Return the (X, Y) coordinate for the center point of the cell that contains the specified text.  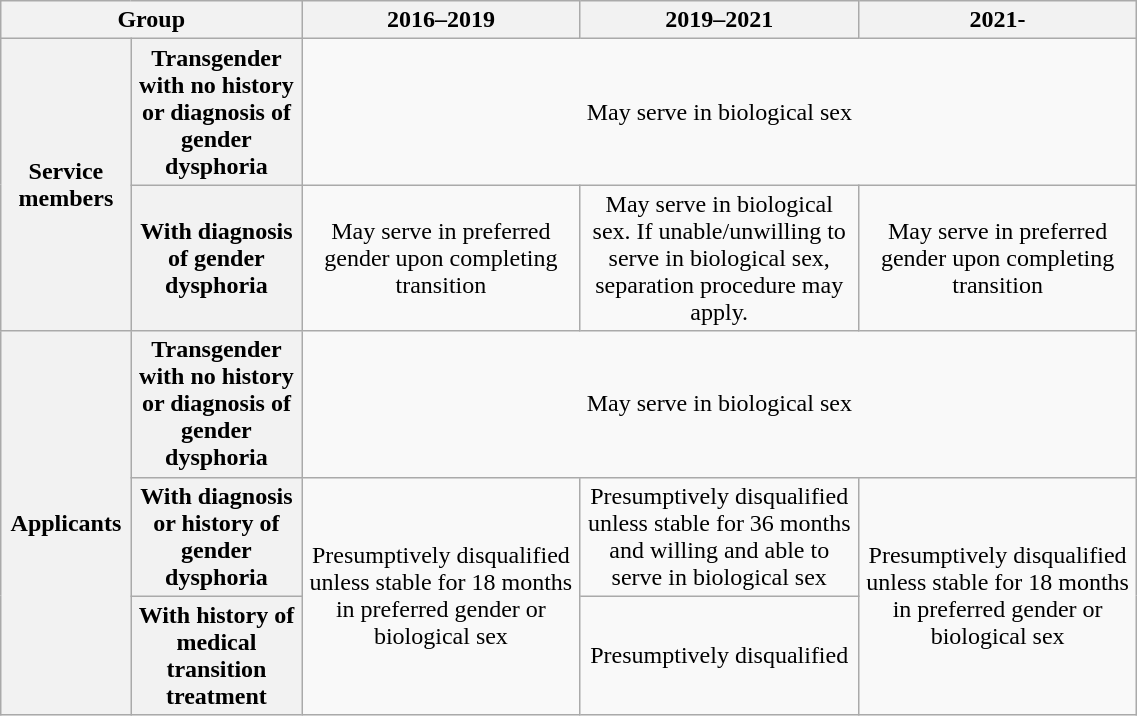
Presumptively disqualified unless stable for 36 months and willing and able to serve in biological sex (719, 536)
Applicants (66, 523)
Service members (66, 185)
With diagnosis or history of gender dysphoria (216, 536)
With diagnosis of gender dysphoria (216, 258)
With history of medical transition treatment (216, 656)
Group (152, 20)
May serve in biological sex. If unable/unwilling to serve in biological sex, separation procedure may apply. (719, 258)
2021- (997, 20)
Presumptively disqualified (719, 656)
2019–2021 (719, 20)
2016–2019 (441, 20)
